Search for the cell housing the specified text and yield its [X, Y] center coordinate. 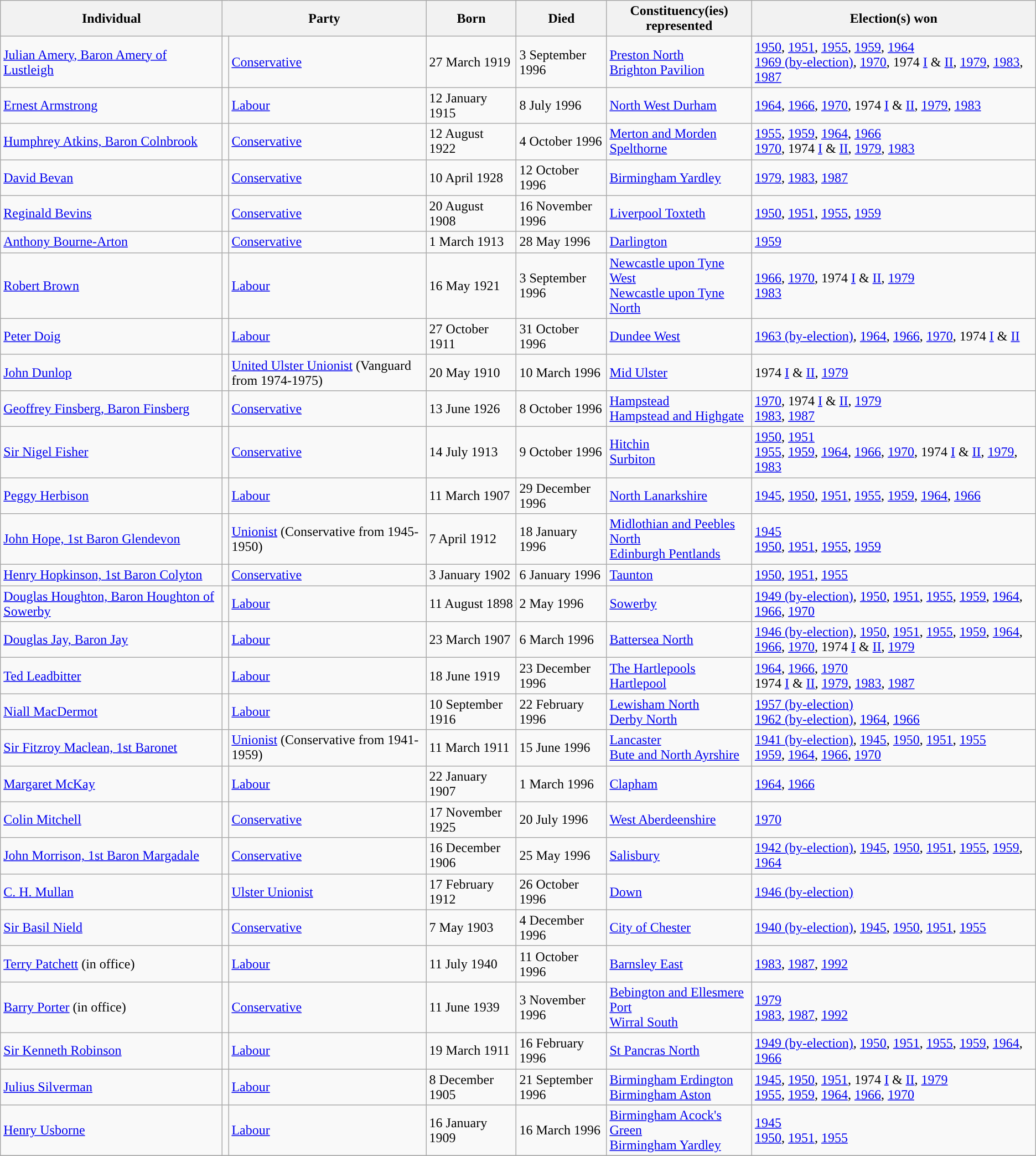
26 October 1996 [561, 891]
Henry Hopkinson, 1st Baron Colyton [112, 575]
3 January 1902 [472, 575]
Barnsley East [679, 963]
City of Chester [679, 928]
Birmingham Yardley [679, 177]
Reginald Bevins [112, 214]
12 August 1922 [472, 142]
Peggy Herbison [112, 495]
9 October 1996 [561, 452]
11 June 1939 [472, 1007]
Sowerby [679, 603]
7 May 1903 [472, 928]
31 October 1996 [561, 337]
22 February 1996 [561, 712]
1964, 1966, 1970, 1974 I & II, 1979, 1983 [893, 105]
19791983, 1987, 1992 [893, 1007]
11 March 1911 [472, 747]
8 December 1905 [472, 1086]
North West Durham [679, 105]
West Aberdeenshire [679, 819]
Election(s) won [893, 19]
1955, 1959, 1964, 19661970, 1974 I & II, 1979, 1983 [893, 142]
1966, 1970, 1974 I & II, 19791983 [893, 286]
10 April 1928 [472, 177]
Constituency(ies) represented [679, 19]
Individual [112, 19]
18 June 1919 [472, 675]
21 September 1996 [561, 1086]
Mid Ulster [679, 372]
Birmingham ErdingtonBirmingham Aston [679, 1086]
Douglas Jay, Baron Jay [112, 640]
13 June 1926 [472, 409]
1970, 1974 I & II, 19791983, 1987 [893, 409]
28 May 1996 [561, 242]
16 February 1996 [561, 1051]
16 March 1996 [561, 1131]
17 November 1925 [472, 819]
12 October 1996 [561, 177]
Bebington and Ellesmere PortWirral South [679, 1007]
16 May 1921 [472, 286]
23 March 1907 [472, 640]
1959 [893, 242]
12 January 1915 [472, 105]
Peter Doig [112, 337]
HampsteadHampstead and Highgate [679, 409]
1949 (by-election), 1950, 1951, 1955, 1959, 1964, 1966 [893, 1051]
1963 (by-election), 1964, 1966, 1970, 1974 I & II [893, 337]
1950, 1951, 1955, 1959, 19641969 (by-election), 1970, 1974 I & II, 1979, 1983, 1987 [893, 62]
1983, 1987, 1992 [893, 963]
23 December 1996 [561, 675]
25 May 1996 [561, 856]
27 October 1911 [472, 337]
Niall MacDermot [112, 712]
22 January 1907 [472, 784]
John Morrison, 1st Baron Margadale [112, 856]
Party [324, 19]
Colin Mitchell [112, 819]
1974 I & II, 1979 [893, 372]
1942 (by-election), 1945, 1950, 1951, 1955, 1959, 1964 [893, 856]
1945, 1950, 1951, 1955, 1959, 1964, 1966 [893, 495]
1940 (by-election), 1945, 1950, 1951, 1955 [893, 928]
1946 (by-election), 1950, 1951, 1955, 1959, 1964, 1966, 1970, 1974 I & II, 1979 [893, 640]
6 January 1996 [561, 575]
1964, 1966 [893, 784]
St Pancras North [679, 1051]
10 March 1996 [561, 372]
Born [472, 19]
John Hope, 1st Baron Glendevon [112, 539]
19451950, 1951, 1955 [893, 1131]
Dundee West [679, 337]
Anthony Bourne-Arton [112, 242]
2 May 1996 [561, 603]
Sir Nigel Fisher [112, 452]
11 March 1907 [472, 495]
Julian Amery, Baron Amery of Lustleigh [112, 62]
Ulster Unionist [328, 891]
Unionist (Conservative from 1945-1950) [328, 539]
1945, 1950, 1951, 1974 I & II, 19791955, 1959, 1964, 1966, 1970 [893, 1086]
15 June 1996 [561, 747]
Barry Porter (in office) [112, 1007]
8 July 1996 [561, 105]
17 February 1912 [472, 891]
19451950, 1951, 1955, 1959 [893, 539]
Merton and MordenSpelthorne [679, 142]
1950, 19511955, 1959, 1964, 1966, 1970, 1974 I & II, 1979, 1983 [893, 452]
4 December 1996 [561, 928]
18 January 1996 [561, 539]
Julius Silverman [112, 1086]
Birmingham Acock's GreenBirmingham Yardley [679, 1131]
3 November 1996 [561, 1007]
John Dunlop [112, 372]
Margaret McKay [112, 784]
C. H. Mullan [112, 891]
11 July 1940 [472, 963]
1957 (by-election)1962 (by-election), 1964, 1966 [893, 712]
Down [679, 891]
The HartlepoolsHartlepool [679, 675]
1941 (by-election), 1945, 1950, 1951, 19551959, 1964, 1966, 1970 [893, 747]
Robert Brown [112, 286]
Lewisham NorthDerby North [679, 712]
Clapham [679, 784]
North Lanarkshire [679, 495]
Died [561, 19]
Douglas Houghton, Baron Houghton of Sowerby [112, 603]
4 October 1996 [561, 142]
Henry Usborne [112, 1131]
1949 (by-election), 1950, 1951, 1955, 1959, 1964, 1966, 1970 [893, 603]
Taunton [679, 575]
10 September 1916 [472, 712]
1950, 1951, 1955 [893, 575]
Preston NorthBrighton Pavilion [679, 62]
20 May 1910 [472, 372]
Ernest Armstrong [112, 105]
Humphrey Atkins, Baron Colnbrook [112, 142]
Battersea North [679, 640]
16 January 1909 [472, 1131]
United Ulster Unionist (Vanguard from 1974-1975) [328, 372]
Sir Kenneth Robinson [112, 1051]
20 July 1996 [561, 819]
27 March 1919 [472, 62]
Ted Leadbitter [112, 675]
Terry Patchett (in office) [112, 963]
20 August 1908 [472, 214]
Geoffrey Finsberg, Baron Finsberg [112, 409]
Salisbury [679, 856]
11 August 1898 [472, 603]
1 March 1913 [472, 242]
Sir Basil Nield [112, 928]
1 March 1996 [561, 784]
Darlington [679, 242]
6 March 1996 [561, 640]
David Bevan [112, 177]
14 July 1913 [472, 452]
Newcastle upon Tyne WestNewcastle upon Tyne North [679, 286]
29 December 1996 [561, 495]
11 October 1996 [561, 963]
1964, 1966, 19701974 I & II, 1979, 1983, 1987 [893, 675]
1946 (by-election) [893, 891]
16 November 1996 [561, 214]
Liverpool Toxteth [679, 214]
1950, 1951, 1955, 1959 [893, 214]
16 December 1906 [472, 856]
1979, 1983, 1987 [893, 177]
7 April 1912 [472, 539]
19 March 1911 [472, 1051]
HitchinSurbiton [679, 452]
1970 [893, 819]
8 October 1996 [561, 409]
Sir Fitzroy Maclean, 1st Baronet [112, 747]
Midlothian and Peebles NorthEdinburgh Pentlands [679, 539]
LancasterBute and North Ayrshire [679, 747]
Unionist (Conservative from 1941-1959) [328, 747]
